For the text-containing cell, return its midpoint in (X, Y) coordinate format. 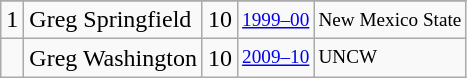
UNCW (390, 58)
Greg Washington (114, 58)
1999–00 (276, 20)
New Mexico State (390, 20)
Greg Springfield (114, 20)
1 (12, 20)
2009–10 (276, 58)
